Locate the cell with the specified text and output its (X, Y) center coordinate. 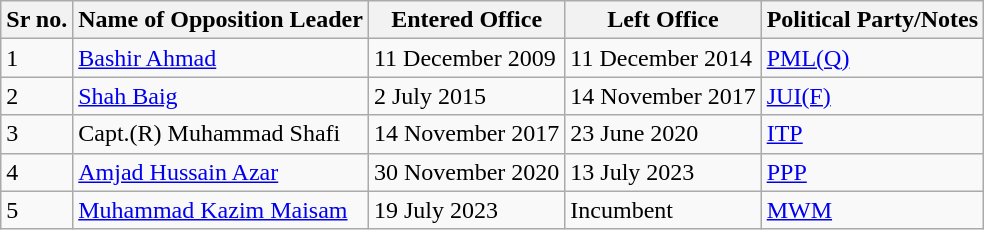
2 July 2015 (466, 96)
Sr no. (37, 20)
PML(Q) (872, 58)
1 (37, 58)
Shah Baig (221, 96)
Capt.(R) Muhammad Shafi (221, 134)
JUI(F) (872, 96)
Name of Opposition Leader (221, 20)
11 December 2014 (663, 58)
23 June 2020 (663, 134)
PPP (872, 172)
Bashir Ahmad (221, 58)
Left Office (663, 20)
13 July 2023 (663, 172)
3 (37, 134)
2 (37, 96)
Muhammad Kazim Maisam (221, 210)
5 (37, 210)
Amjad Hussain Azar (221, 172)
MWM (872, 210)
4 (37, 172)
Political Party/Notes (872, 20)
Entered Office (466, 20)
Incumbent (663, 210)
11 December 2009 (466, 58)
30 November 2020 (466, 172)
19 July 2023 (466, 210)
ITP (872, 134)
